Capture the cell that displays the provided text and extract its [x, y] central coordinate. 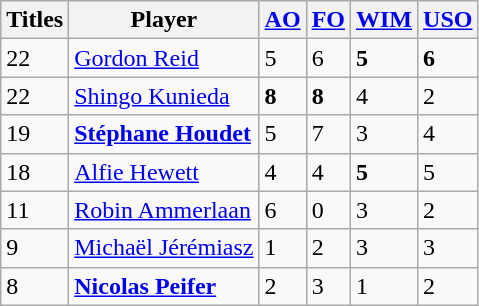
FO [328, 20]
Nicolas Peifer [164, 286]
WIM [384, 20]
18 [35, 172]
AO [282, 20]
11 [35, 210]
Alfie Hewett [164, 172]
Shingo Kunieda [164, 96]
Stéphane Houdet [164, 134]
0 [328, 210]
Michaël Jérémiasz [164, 248]
Titles [35, 20]
Robin Ammerlaan [164, 210]
9 [35, 248]
19 [35, 134]
Gordon Reid [164, 58]
Player [164, 20]
USO [448, 20]
7 [328, 134]
